For the text-containing cell, return its midpoint in [X, Y] coordinate format. 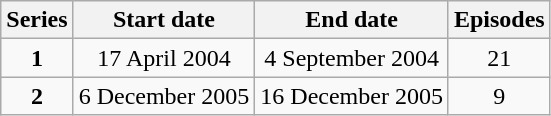
9 [499, 96]
6 December 2005 [164, 96]
21 [499, 58]
Series [37, 20]
Start date [164, 20]
2 [37, 96]
Episodes [499, 20]
End date [352, 20]
17 April 2004 [164, 58]
1 [37, 58]
16 December 2005 [352, 96]
4 September 2004 [352, 58]
